Detect which cell encompasses the target text, then output its (x, y) center coordinate. 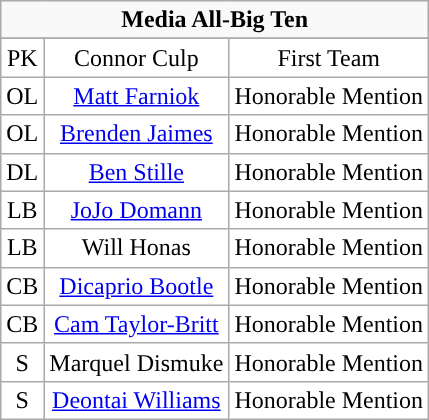
JoJo Domann (136, 210)
First Team (329, 58)
PK (22, 58)
DL (22, 172)
Ben Stille (136, 172)
Matt Farniok (136, 96)
Connor Culp (136, 58)
Deontai Williams (136, 400)
Media All-Big Ten (215, 20)
Cam Taylor-Britt (136, 324)
Brenden Jaimes (136, 134)
Marquel Dismuke (136, 362)
Will Honas (136, 248)
Dicaprio Bootle (136, 286)
